Provide the (x, y) coordinate of the cell's center where the given text is located.  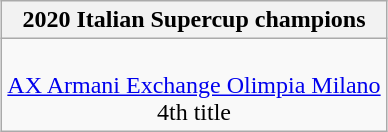
2020 Italian Supercup champions (194, 20)
AX Armani Exchange Olimpia Milano 4th title (194, 85)
